From the cell containing the given text, extract its center point as [X, Y] coordinate. 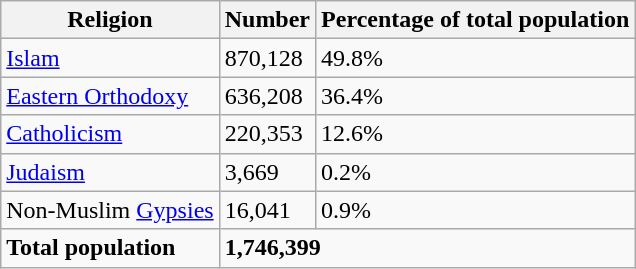
220,353 [267, 134]
Eastern Orthodoxy [110, 96]
870,128 [267, 58]
0.2% [476, 172]
Number [267, 20]
Islam [110, 58]
Total population [110, 248]
Religion [110, 20]
16,041 [267, 210]
36.4% [476, 96]
Percentage of total population [476, 20]
3,669 [267, 172]
0.9% [476, 210]
Judaism [110, 172]
49.8% [476, 58]
636,208 [267, 96]
1,746,399 [427, 248]
Non-Muslim Gypsies [110, 210]
Catholicism [110, 134]
12.6% [476, 134]
